Provide the (X, Y) coordinate of the cell's center where the given text is located.  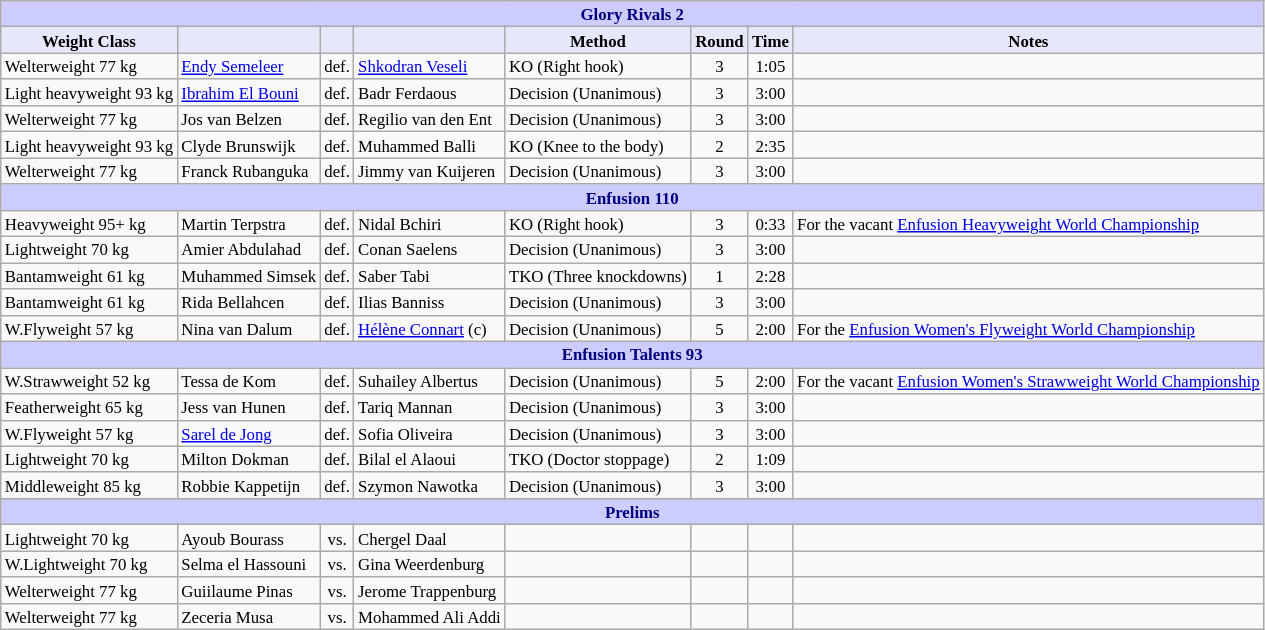
Martin Terpstra (248, 224)
Regilio van den Ent (430, 119)
Chergel Daal (430, 538)
Weight Class (89, 40)
Prelims (632, 512)
1:09 (770, 459)
Rida Bellahcen (248, 302)
Badr Ferdaous (430, 93)
Middleweight 85 kg (89, 486)
Glory Rivals 2 (632, 14)
Jerome Trappenburg (430, 590)
Hélène Connart (c) (430, 328)
Round (720, 40)
Mohammed Ali Addi (430, 617)
Tessa de Kom (248, 381)
Shkodran Veseli (430, 66)
1:05 (770, 66)
Amier Abdulahad (248, 250)
2:28 (770, 276)
Endy Semeleer (248, 66)
Muhammed Balli (430, 145)
Nidal Bchiri (430, 224)
Featherweight 65 kg (89, 407)
For the Enfusion Women's Flyweight World Championship (1028, 328)
Nina van Dalum (248, 328)
Szymon Nawotka (430, 486)
Enfusion Talents 93 (632, 355)
W.Strawweight 52 kg (89, 381)
Ibrahim El Bouni (248, 93)
Guiilaume Pinas (248, 590)
Suhailey Albertus (430, 381)
Muhammed Simsek (248, 276)
Franck Rubanguka (248, 171)
Ayoub Bourass (248, 538)
Saber Tabi (430, 276)
Milton Dokman (248, 459)
Robbie Kappetijn (248, 486)
Heavyweight 95+ kg (89, 224)
TKO (Three knockdowns) (598, 276)
Gina Weerdenburg (430, 564)
Time (770, 40)
Conan Saelens (430, 250)
Bilal el Alaoui (430, 459)
Method (598, 40)
KO (Knee to the body) (598, 145)
Zeceria Musa (248, 617)
Enfusion 110 (632, 197)
Notes (1028, 40)
Tariq Mannan (430, 407)
Sofia Oliveira (430, 433)
TKO (Doctor stoppage) (598, 459)
Jos van Belzen (248, 119)
Jimmy van Kuijeren (430, 171)
Sarel de Jong (248, 433)
Clyde Brunswijk (248, 145)
W.Lightweight 70 kg (89, 564)
Jess van Hunen (248, 407)
For the vacant Enfusion Heavyweight World Championship (1028, 224)
0:33 (770, 224)
2:35 (770, 145)
Selma el Hassouni (248, 564)
1 (720, 276)
Ilias Banniss (430, 302)
For the vacant Enfusion Women's Strawweight World Championship (1028, 381)
